Pinpoint the cell where the given text exists, returning its (x, y) midpoint coordinate. 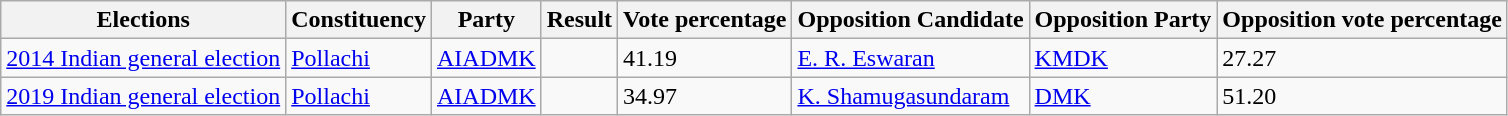
51.20 (1362, 96)
2019 Indian general election (144, 96)
34.97 (705, 96)
DMK (1123, 96)
KMDK (1123, 58)
41.19 (705, 58)
Opposition vote percentage (1362, 20)
E. R. Eswaran (910, 58)
2014 Indian general election (144, 58)
Elections (144, 20)
Party (486, 20)
Result (579, 20)
Vote percentage (705, 20)
Constituency (359, 20)
K. Shamugasundaram (910, 96)
Opposition Party (1123, 20)
Opposition Candidate (910, 20)
27.27 (1362, 58)
